Scan for the cell matching the given text and deliver its (x, y) coordinate at center. 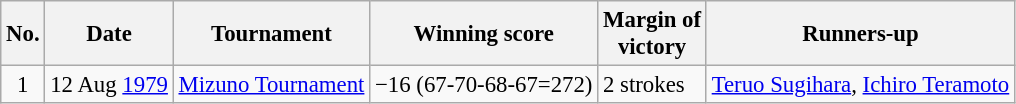
Tournament (271, 34)
Runners-up (860, 34)
Date (109, 34)
Mizuno Tournament (271, 85)
−16 (67-70-68-67=272) (484, 85)
12 Aug 1979 (109, 85)
No. (23, 34)
2 strokes (652, 85)
1 (23, 85)
Teruo Sugihara, Ichiro Teramoto (860, 85)
Winning score (484, 34)
Margin ofvictory (652, 34)
